Capture the cell that displays the provided text and extract its [X, Y] central coordinate. 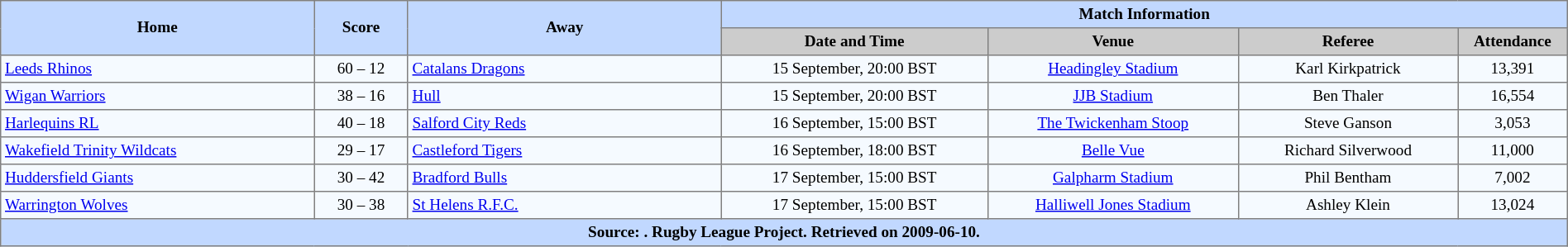
38 – 16 [361, 96]
Karl Kirkpatrick [1348, 69]
Ashley Klein [1348, 205]
Attendance [1513, 41]
Huddersfield Giants [157, 178]
30 – 42 [361, 178]
Castleford Tigers [564, 150]
Home [157, 28]
Match Information [1145, 15]
16 September, 18:00 BST [854, 150]
Wigan Warriors [157, 96]
Leeds Rhinos [157, 69]
Score [361, 28]
Catalans Dragons [564, 69]
Warrington Wolves [157, 205]
Referee [1348, 41]
40 – 18 [361, 124]
Salford City Reds [564, 124]
Halliwell Jones Stadium [1113, 205]
3,053 [1513, 124]
Wakefield Trinity Wildcats [157, 150]
Headingley Stadium [1113, 69]
Date and Time [854, 41]
29 – 17 [361, 150]
Away [564, 28]
Phil Bentham [1348, 178]
Galpharm Stadium [1113, 178]
The Twickenham Stoop [1113, 124]
60 – 12 [361, 69]
Hull [564, 96]
Ben Thaler [1348, 96]
Steve Ganson [1348, 124]
JJB Stadium [1113, 96]
Bradford Bulls [564, 178]
13,024 [1513, 205]
Venue [1113, 41]
Harlequins RL [157, 124]
Richard Silverwood [1348, 150]
Source: . Rugby League Project. Retrieved on 2009-06-10. [784, 233]
13,391 [1513, 69]
Belle Vue [1113, 150]
St Helens R.F.C. [564, 205]
11,000 [1513, 150]
30 – 38 [361, 205]
16,554 [1513, 96]
16 September, 15:00 BST [854, 124]
7,002 [1513, 178]
